Return the (x, y) coordinate for the center point of the cell that contains the specified text.  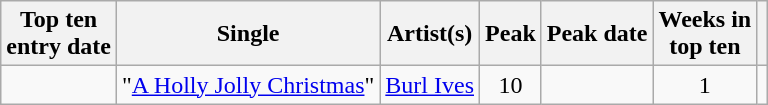
Peak date (597, 34)
"A Holly Jolly Christmas" (248, 85)
Top tenentry date (59, 34)
Peak (511, 34)
Single (248, 34)
Burl Ives (430, 85)
Weeks intop ten (705, 34)
10 (511, 85)
Artist(s) (430, 34)
1 (705, 85)
